Scan for the cell matching the given text and deliver its (X, Y) coordinate at center. 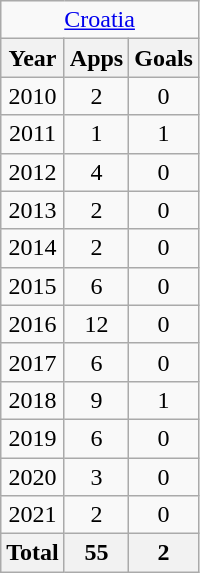
Apps (96, 58)
9 (96, 400)
2012 (33, 172)
3 (96, 477)
Goals (164, 58)
2020 (33, 477)
2016 (33, 324)
Croatia (100, 20)
4 (96, 172)
2013 (33, 210)
2019 (33, 438)
Year (33, 58)
2015 (33, 286)
2014 (33, 248)
2010 (33, 96)
2021 (33, 515)
2018 (33, 400)
2011 (33, 134)
2017 (33, 362)
55 (96, 553)
12 (96, 324)
Total (33, 553)
